Search for the cell housing the specified text and yield its (x, y) center coordinate. 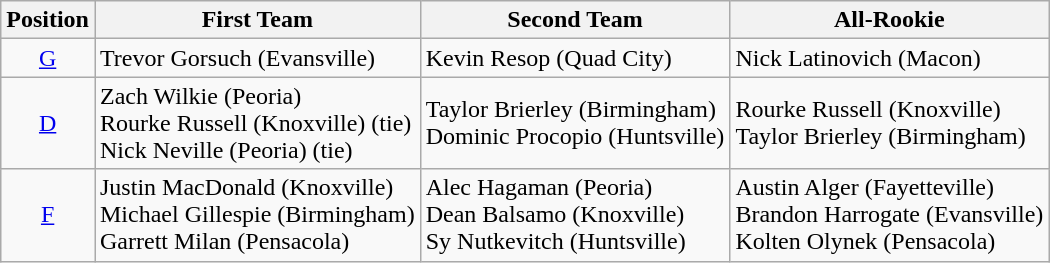
F (48, 215)
First Team (257, 20)
Alec Hagaman (Peoria)Dean Balsamo (Knoxville)Sy Nutkevitch (Huntsville) (575, 215)
Justin MacDonald (Knoxville)Michael Gillespie (Birmingham)Garrett Milan (Pensacola) (257, 215)
Nick Latinovich (Macon) (890, 58)
G (48, 58)
Taylor Brierley (Birmingham)Dominic Procopio (Huntsville) (575, 123)
All-Rookie (890, 20)
Kevin Resop (Quad City) (575, 58)
D (48, 123)
Rourke Russell (Knoxville)Taylor Brierley (Birmingham) (890, 123)
Trevor Gorsuch (Evansville) (257, 58)
Position (48, 20)
Second Team (575, 20)
Austin Alger (Fayetteville)Brandon Harrogate (Evansville)Kolten Olynek (Pensacola) (890, 215)
Zach Wilkie (Peoria)Rourke Russell (Knoxville) (tie)Nick Neville (Peoria) (tie) (257, 123)
